Provide the (X, Y) coordinate of the cell's center where the given text is located.  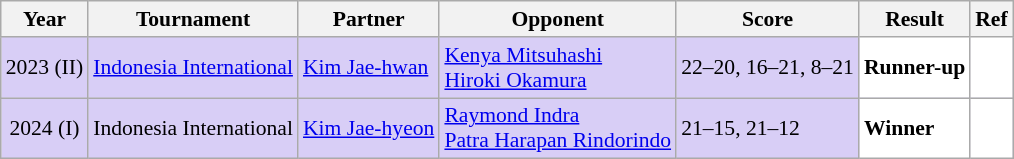
Result (914, 19)
2023 (II) (44, 68)
Runner-up (914, 68)
21–15, 21–12 (768, 128)
Score (768, 19)
Opponent (558, 19)
Raymond Indra Patra Harapan Rindorindo (558, 128)
Kim Jae-hyeon (368, 128)
Tournament (193, 19)
Kim Jae-hwan (368, 68)
Winner (914, 128)
Year (44, 19)
Partner (368, 19)
2024 (I) (44, 128)
Kenya Mitsuhashi Hiroki Okamura (558, 68)
Ref (991, 19)
22–20, 16–21, 8–21 (768, 68)
